Locate the cell with the specified text and output its (x, y) center coordinate. 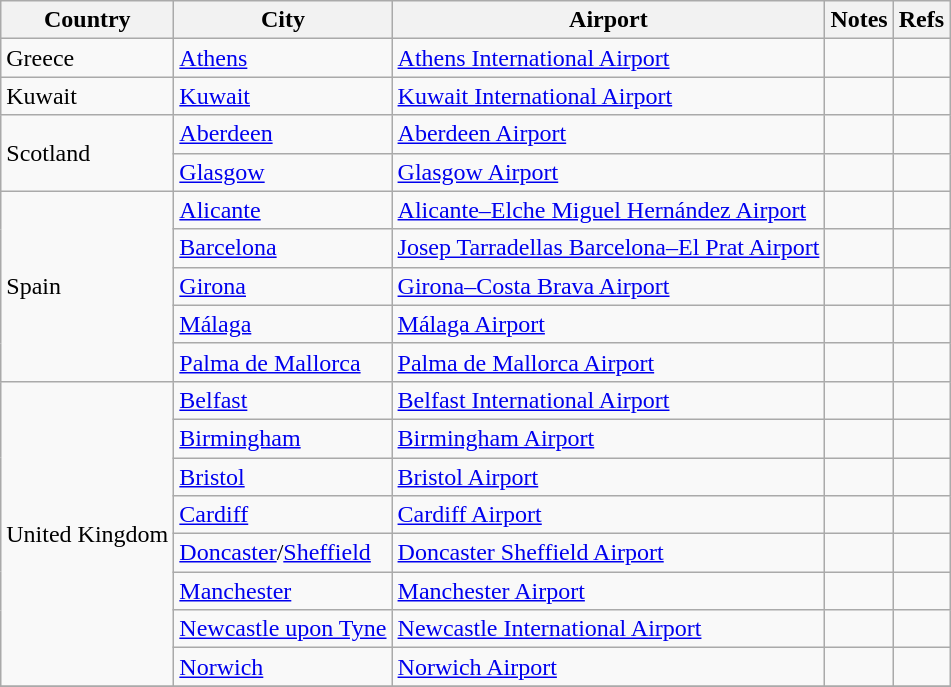
Birmingham (283, 438)
Alicante (283, 210)
Belfast International Airport (608, 400)
Athens International Airport (608, 58)
Aberdeen (283, 134)
Athens (283, 58)
Birmingham Airport (608, 438)
Málaga (283, 324)
Belfast (283, 400)
Norwich (283, 667)
United Kingdom (88, 533)
Notes (859, 20)
Bristol Airport (608, 477)
Norwich Airport (608, 667)
Manchester (283, 591)
Doncaster/Sheffield (283, 553)
Glasgow Airport (608, 172)
Cardiff (283, 515)
Newcastle upon Tyne (283, 629)
Alicante–Elche Miguel Hernández Airport (608, 210)
Aberdeen Airport (608, 134)
Palma de Mallorca Airport (608, 362)
Doncaster Sheffield Airport (608, 553)
Girona–Costa Brava Airport (608, 286)
Spain (88, 286)
Bristol (283, 477)
Cardiff Airport (608, 515)
Country (88, 20)
City (283, 20)
Glasgow (283, 172)
Josep Tarradellas Barcelona–El Prat Airport (608, 248)
Kuwait International Airport (608, 96)
Málaga Airport (608, 324)
Newcastle International Airport (608, 629)
Manchester Airport (608, 591)
Barcelona (283, 248)
Scotland (88, 153)
Palma de Mallorca (283, 362)
Refs (921, 20)
Girona (283, 286)
Greece (88, 58)
Airport (608, 20)
